Locate the cell with the specified text and output its [x, y] center coordinate. 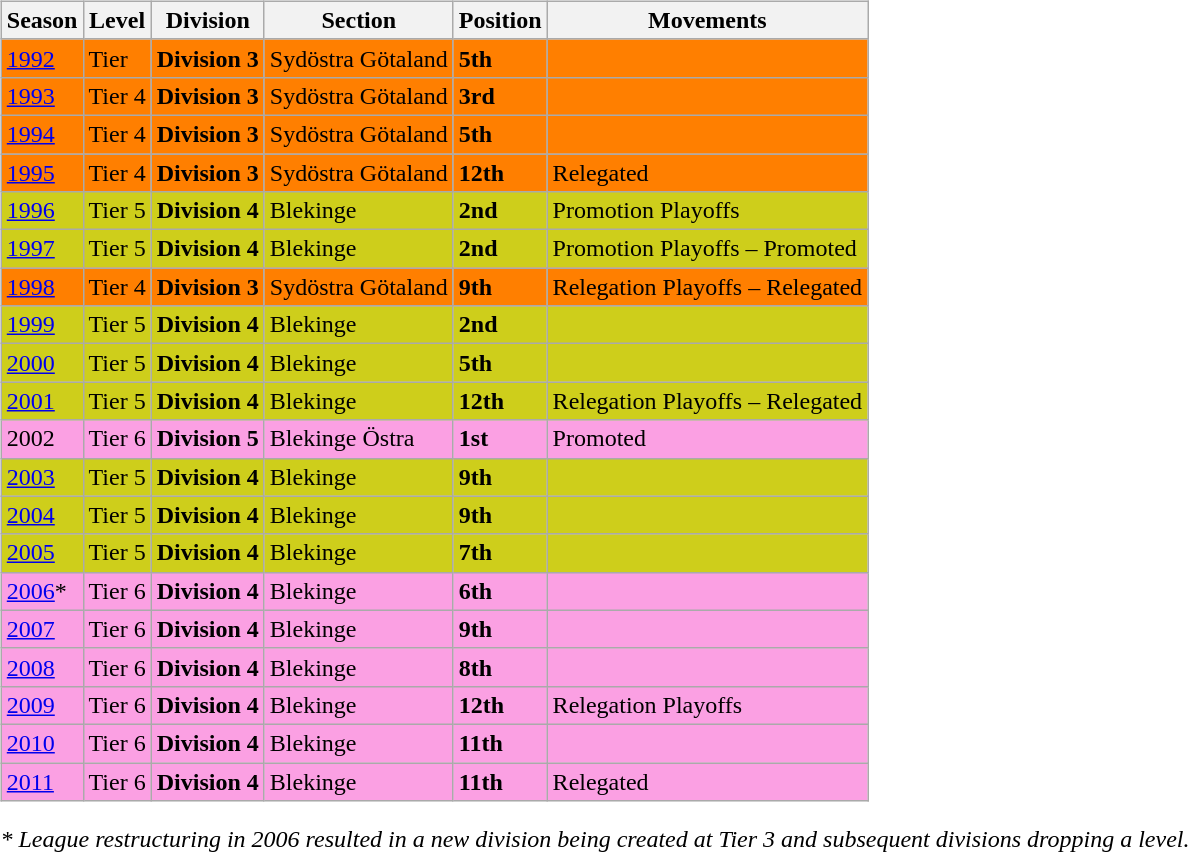
1995 [42, 173]
Division 5 [208, 439]
2011 [42, 781]
6th [500, 591]
Section [358, 20]
1992 [42, 58]
1996 [42, 211]
2010 [42, 743]
2007 [42, 629]
Promotion Playoffs – Promoted [708, 249]
Division [208, 20]
3rd [500, 96]
8th [500, 667]
Movements [708, 20]
2004 [42, 515]
7th [500, 553]
Relegation Playoffs [708, 705]
1998 [42, 287]
Position [500, 20]
Level [117, 20]
Tier [117, 58]
Promoted [708, 439]
2005 [42, 553]
1st [500, 439]
1999 [42, 325]
1993 [42, 96]
1994 [42, 134]
2009 [42, 705]
2002 [42, 439]
1997 [42, 249]
2000 [42, 363]
2006* [42, 591]
Blekinge Östra [358, 439]
2001 [42, 401]
Promotion Playoffs [708, 211]
Season [42, 20]
2008 [42, 667]
2003 [42, 477]
